Capture the cell that displays the provided text and extract its (X, Y) central coordinate. 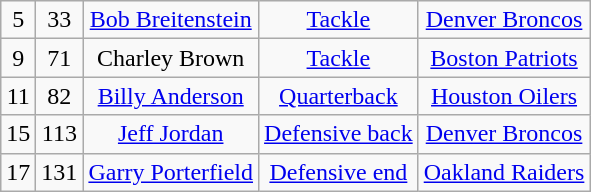
9 (18, 58)
Bob Breitenstein (171, 20)
Houston Oilers (504, 96)
Jeff Jordan (171, 134)
113 (60, 134)
Billy Anderson (171, 96)
15 (18, 134)
82 (60, 96)
5 (18, 20)
11 (18, 96)
17 (18, 172)
Quarterback (339, 96)
Defensive back (339, 134)
Boston Patriots (504, 58)
131 (60, 172)
Charley Brown (171, 58)
71 (60, 58)
33 (60, 20)
Garry Porterfield (171, 172)
Oakland Raiders (504, 172)
Defensive end (339, 172)
